Return the [x, y] coordinate for the center point of the cell that contains the specified text.  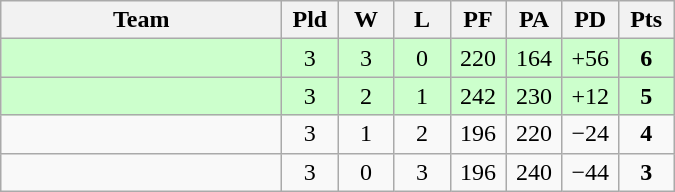
5 [646, 96]
−44 [590, 172]
+12 [590, 96]
242 [478, 96]
PD [590, 20]
Pld [310, 20]
W [366, 20]
+56 [590, 58]
L [422, 20]
6 [646, 58]
240 [534, 172]
−24 [590, 134]
Pts [646, 20]
PA [534, 20]
164 [534, 58]
Team [142, 20]
PF [478, 20]
230 [534, 96]
4 [646, 134]
